Detect which cell encompasses the target text, then output its [X, Y] center coordinate. 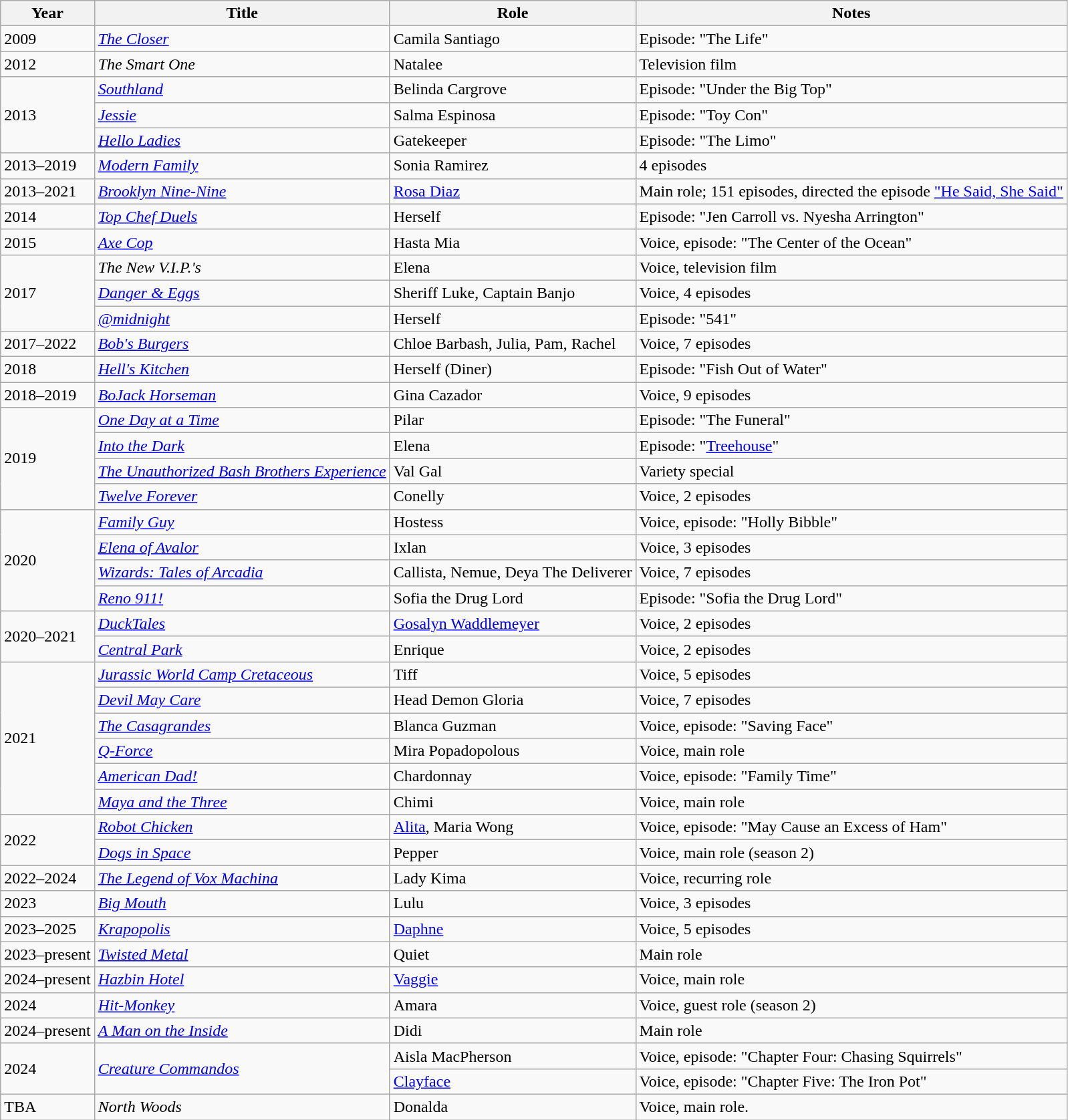
2020 [47, 560]
Voice, 4 episodes [851, 293]
One Day at a Time [242, 420]
Quiet [513, 954]
Episode: "Toy Con" [851, 115]
Episode: "Fish Out of Water" [851, 370]
Chimi [513, 802]
Episode: "The Life" [851, 39]
Television film [851, 64]
Hazbin Hotel [242, 980]
Family Guy [242, 522]
Krapopolis [242, 929]
The Smart One [242, 64]
Elena of Avalor [242, 547]
American Dad! [242, 777]
Brooklyn Nine-Nine [242, 191]
Maya and the Three [242, 802]
Gosalyn Waddlemeyer [513, 623]
Sheriff Luke, Captain Banjo [513, 293]
2015 [47, 242]
Sofia the Drug Lord [513, 598]
Chloe Barbash, Julia, Pam, Rachel [513, 344]
Reno 911! [242, 598]
Episode: "Jen Carroll vs. Nyesha Arrington" [851, 217]
Southland [242, 90]
Episode: "Under the Big Top" [851, 90]
Creature Commandos [242, 1069]
Hello Ladies [242, 140]
Role [513, 13]
Danger & Eggs [242, 293]
2018 [47, 370]
Natalee [513, 64]
Lulu [513, 903]
Head Demon Gloria [513, 700]
Bob's Burgers [242, 344]
2018–2019 [47, 395]
Episode: "541" [851, 319]
Aisla MacPherson [513, 1056]
2014 [47, 217]
Clayface [513, 1081]
Voice, episode: "Holly Bibble" [851, 522]
Daphne [513, 929]
Hit-Monkey [242, 1005]
Voice, main role (season 2) [851, 853]
Salma Espinosa [513, 115]
Voice, episode: "Saving Face" [851, 725]
Big Mouth [242, 903]
Hostess [513, 522]
Voice, episode: "The Center of the Ocean" [851, 242]
2013 [47, 115]
2022–2024 [47, 878]
Belinda Cargrove [513, 90]
Hell's Kitchen [242, 370]
Notes [851, 13]
Main role; 151 episodes, directed the episode "He Said, She Said" [851, 191]
Robot Chicken [242, 827]
Pilar [513, 420]
Enrique [513, 649]
Voice, main role. [851, 1107]
Pepper [513, 853]
Voice, episode: "Chapter Five: The Iron Pot" [851, 1081]
Mira Popadopolous [513, 751]
Into the Dark [242, 446]
Twelve Forever [242, 497]
Hasta Mia [513, 242]
2021 [47, 738]
Ixlan [513, 547]
The Legend of Vox Machina [242, 878]
Variety special [851, 471]
Top Chef Duels [242, 217]
2023–2025 [47, 929]
North Woods [242, 1107]
2013–2019 [47, 166]
Voice, episode: "Family Time" [851, 777]
Conelly [513, 497]
2009 [47, 39]
Voice, television film [851, 267]
Voice, 9 episodes [851, 395]
The Unauthorized Bash Brothers Experience [242, 471]
2019 [47, 458]
Rosa Diaz [513, 191]
Devil May Care [242, 700]
2017–2022 [47, 344]
Year [47, 13]
Title [242, 13]
Central Park [242, 649]
Q-Force [242, 751]
Jessie [242, 115]
2022 [47, 840]
The Casagrandes [242, 725]
2013–2021 [47, 191]
@midnight [242, 319]
Episode: "Treehouse" [851, 446]
Axe Cop [242, 242]
2023–present [47, 954]
Episode: "Sofia the Drug Lord" [851, 598]
Voice, episode: "May Cause an Excess of Ham" [851, 827]
2020–2021 [47, 636]
Didi [513, 1030]
Twisted Metal [242, 954]
Vaggie [513, 980]
Chardonnay [513, 777]
Wizards: Tales of Arcadia [242, 573]
Modern Family [242, 166]
Voice, recurring role [851, 878]
Jurassic World Camp Cretaceous [242, 674]
4 episodes [851, 166]
Sonia Ramirez [513, 166]
TBA [47, 1107]
Amara [513, 1005]
Tiff [513, 674]
Gina Cazador [513, 395]
Dogs in Space [242, 853]
Donalda [513, 1107]
A Man on the Inside [242, 1030]
The New V.I.P.'s [242, 267]
The Closer [242, 39]
Voice, episode: "Chapter Four: Chasing Squirrels" [851, 1056]
Gatekeeper [513, 140]
Val Gal [513, 471]
Lady Kima [513, 878]
Alita, Maria Wong [513, 827]
Voice, guest role (season 2) [851, 1005]
Camila Santiago [513, 39]
Episode: "The Limo" [851, 140]
2017 [47, 293]
2012 [47, 64]
Callista, Nemue, Deya The Deliverer [513, 573]
Blanca Guzman [513, 725]
2023 [47, 903]
DuckTales [242, 623]
Episode: "The Funeral" [851, 420]
BoJack Horseman [242, 395]
Herself (Diner) [513, 370]
